Output the [x, y] coordinate of the center of the cell containing the given text.  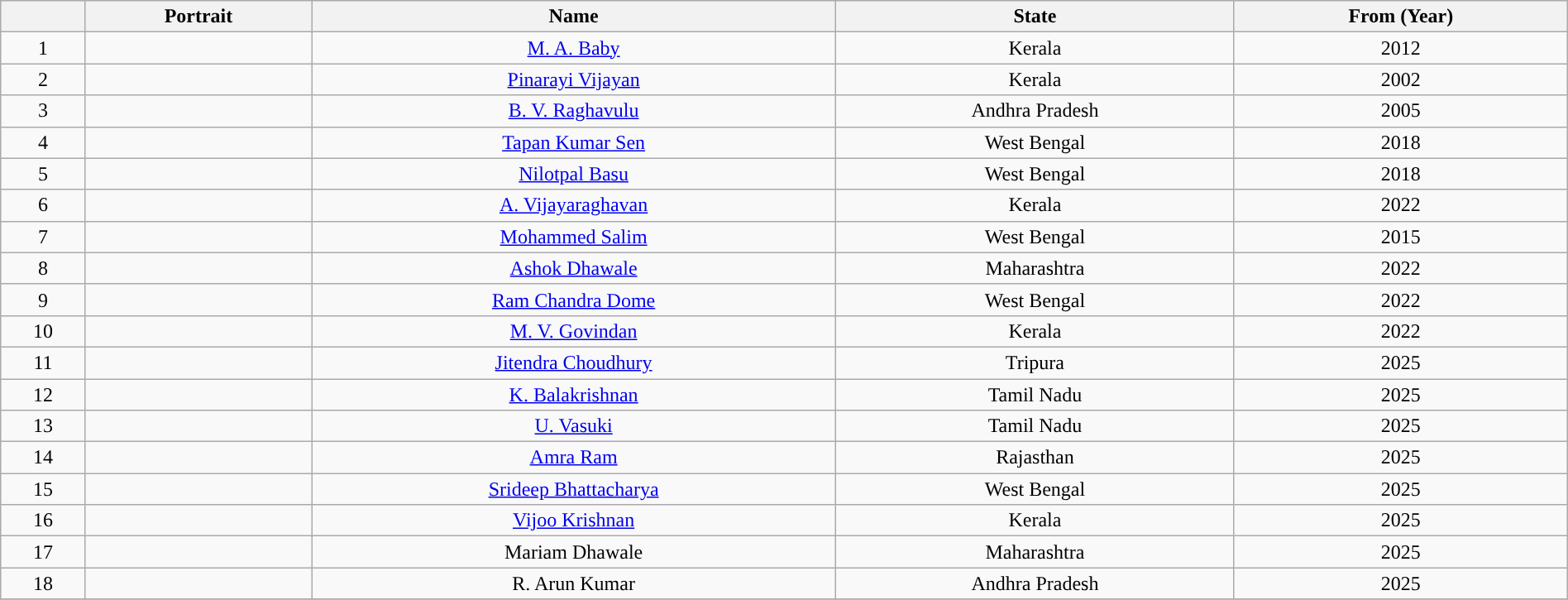
11 [43, 362]
2002 [1401, 79]
R. Arun Kumar [574, 583]
2012 [1401, 48]
16 [43, 521]
14 [43, 458]
Jitendra Choudhury [574, 362]
Portrait [198, 17]
A. Vijayaraghavan [574, 205]
18 [43, 583]
Mariam Dhawale [574, 552]
M. V. Govindan [574, 331]
6 [43, 205]
Ashok Dhawale [574, 268]
Ram Chandra Dome [574, 300]
Nilotpal Basu [574, 174]
Tapan Kumar Sen [574, 142]
Name [574, 17]
K. Balakrishnan [574, 395]
13 [43, 426]
8 [43, 268]
Tripura [1035, 362]
2005 [1401, 111]
15 [43, 489]
Rajasthan [1035, 458]
B. V. Raghavulu [574, 111]
From (Year) [1401, 17]
2015 [1401, 237]
17 [43, 552]
U. Vasuki [574, 426]
Vijoo Krishnan [574, 521]
Amra Ram [574, 458]
3 [43, 111]
Mohammed Salim [574, 237]
2 [43, 79]
State [1035, 17]
12 [43, 395]
5 [43, 174]
Srideep Bhattacharya [574, 489]
Pinarayi Vijayan [574, 79]
10 [43, 331]
9 [43, 300]
M. A. Baby [574, 48]
7 [43, 237]
1 [43, 48]
4 [43, 142]
